From the cell containing the given text, extract its center point as (x, y) coordinate. 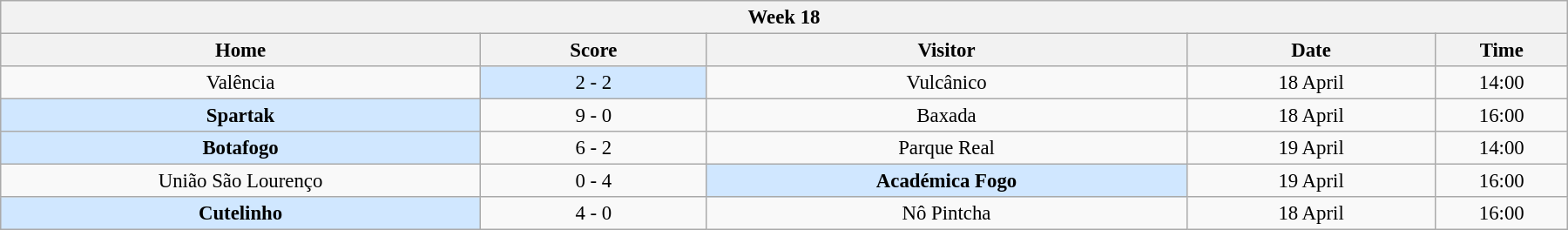
Nô Pintcha (947, 213)
Date (1310, 51)
6 - 2 (594, 148)
2 - 2 (594, 83)
Home (240, 51)
Time (1502, 51)
União São Lourenço (240, 181)
9 - 0 (594, 116)
Académica Fogo (947, 181)
Week 18 (784, 17)
Parque Real (947, 148)
Valência (240, 83)
Baxada (947, 116)
Cutelinho (240, 213)
0 - 4 (594, 181)
Vulcânico (947, 83)
Visitor (947, 51)
4 - 0 (594, 213)
Botafogo (240, 148)
Spartak (240, 116)
Score (594, 51)
